Pinpoint the cell where the given text exists, returning its [X, Y] midpoint coordinate. 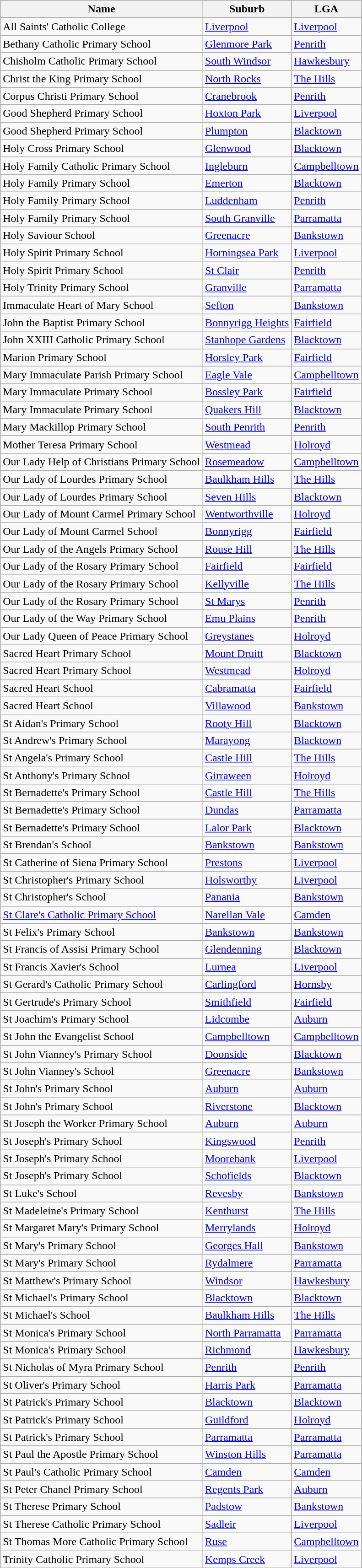
St Clare's Catholic Primary School [102, 915]
St Joseph the Worker Primary School [102, 1124]
St Andrew's Primary School [102, 740]
LGA [326, 9]
Marion Primary School [102, 357]
Mary Immaculate Parish Primary School [102, 375]
Name [102, 9]
Hornsby [326, 984]
Seven Hills [247, 496]
Lidcombe [247, 1019]
Luddenham [247, 200]
St Peter Chanel Primary School [102, 1489]
Mount Druitt [247, 653]
St Anthony's Primary School [102, 776]
Glendenning [247, 949]
North Parramatta [247, 1333]
St Christopher's School [102, 897]
Kenthurst [247, 1211]
Holy Trinity Primary School [102, 288]
South Granville [247, 218]
St Michael's Primary School [102, 1298]
Greystanes [247, 636]
St Oliver's Primary School [102, 1385]
Bethany Catholic Primary School [102, 44]
St Paul the Apostle Primary School [102, 1455]
St Brendan's School [102, 845]
Suburb [247, 9]
Ruse [247, 1541]
All Saints' Catholic College [102, 27]
Horningsea Park [247, 253]
Immaculate Heart of Mary School [102, 305]
Padstow [247, 1507]
North Rocks [247, 79]
Our Lady Help of Christians Primary School [102, 462]
St Aidan's Primary School [102, 723]
Sadleir [247, 1524]
Cranebrook [247, 96]
Smithfield [247, 1002]
Windsor [247, 1280]
Bonnyrigg Heights [247, 323]
Lalor Park [247, 828]
Merrylands [247, 1228]
St John the Evangelist School [102, 1036]
St Catherine of Siena Primary School [102, 862]
Corpus Christi Primary School [102, 96]
Doonside [247, 1054]
Eagle Vale [247, 375]
Prestons [247, 862]
Carlingford [247, 984]
St Therese Catholic Primary School [102, 1524]
Our Lady Queen of Peace Primary School [102, 636]
St Luke's School [102, 1193]
Our Lady of Mount Carmel School [102, 532]
Guildford [247, 1420]
Our Lady of Mount Carmel Primary School [102, 514]
St Gertrude's Primary School [102, 1002]
Mother Teresa Primary School [102, 444]
Villawood [247, 706]
St Paul's Catholic Primary School [102, 1472]
South Windsor [247, 61]
Chisholm Catholic Primary School [102, 61]
Rooty Hill [247, 723]
Trinity Catholic Primary School [102, 1559]
St Francis of Assisi Primary School [102, 949]
Schofields [247, 1176]
Kingswood [247, 1141]
Harris Park [247, 1385]
Emerton [247, 183]
St Angela's Primary School [102, 758]
Glenwood [247, 148]
Holy Saviour School [102, 236]
Revesby [247, 1193]
St Nicholas of Myra Primary School [102, 1368]
St John Vianney's Primary School [102, 1054]
Glenmore Park [247, 44]
Our Lady of the Angels Primary School [102, 549]
Narellan Vale [247, 915]
Stanhope Gardens [247, 340]
Holy Cross Primary School [102, 148]
Quakers Hill [247, 410]
Mary Mackillop Primary School [102, 427]
St Joachim's Primary School [102, 1019]
St Margaret Mary's Primary School [102, 1228]
Wentworthville [247, 514]
Sefton [247, 305]
Cabramatta [247, 688]
John the Baptist Primary School [102, 323]
St Clair [247, 270]
Ingleburn [247, 166]
St Francis Xavier's School [102, 967]
South Penrith [247, 427]
St John Vianney's School [102, 1072]
Lurnea [247, 967]
Kemps Creek [247, 1559]
John XXIII Catholic Primary School [102, 340]
St Matthew's Primary School [102, 1280]
St Thomas More Catholic Primary School [102, 1541]
Marayong [247, 740]
St Marys [247, 601]
St Felix's Primary School [102, 932]
Moorebank [247, 1158]
Rouse Hill [247, 549]
Georges Hall [247, 1245]
Holsworthy [247, 880]
Horsley Park [247, 357]
Kellyville [247, 584]
St Christopher's Primary School [102, 880]
Richmond [247, 1350]
St Madeleine's Primary School [102, 1211]
Girraween [247, 776]
Panania [247, 897]
St Therese Primary School [102, 1507]
Regents Park [247, 1489]
Riverstone [247, 1106]
Holy Family Catholic Primary School [102, 166]
Our Lady of the Way Primary School [102, 619]
Bossley Park [247, 392]
Rosemeadow [247, 462]
Granville [247, 288]
Plumpton [247, 131]
Hoxton Park [247, 113]
St Michael's School [102, 1315]
Dundas [247, 810]
St Gerard's Catholic Primary School [102, 984]
Emu Plains [247, 619]
Rydalmere [247, 1263]
Winston Hills [247, 1455]
Christ the King Primary School [102, 79]
Bonnyrigg [247, 532]
